Capture the cell that displays the provided text and extract its (X, Y) central coordinate. 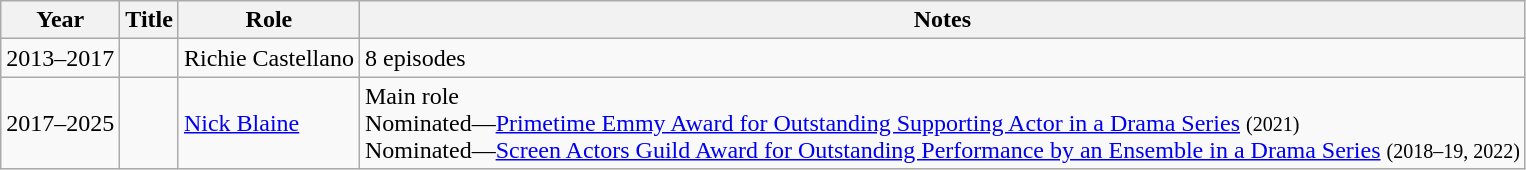
Notes (942, 20)
2013–2017 (60, 58)
Title (150, 20)
8 episodes (942, 58)
2017–2025 (60, 123)
Role (268, 20)
Nick Blaine (268, 123)
Richie Castellano (268, 58)
Year (60, 20)
